From the cell containing the given text, extract its center point as (X, Y) coordinate. 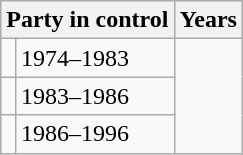
1983–1986 (94, 96)
1986–1996 (94, 134)
1974–1983 (94, 58)
Party in control (88, 20)
Years (208, 20)
